Pinpoint the cell where the given text exists, returning its (X, Y) midpoint coordinate. 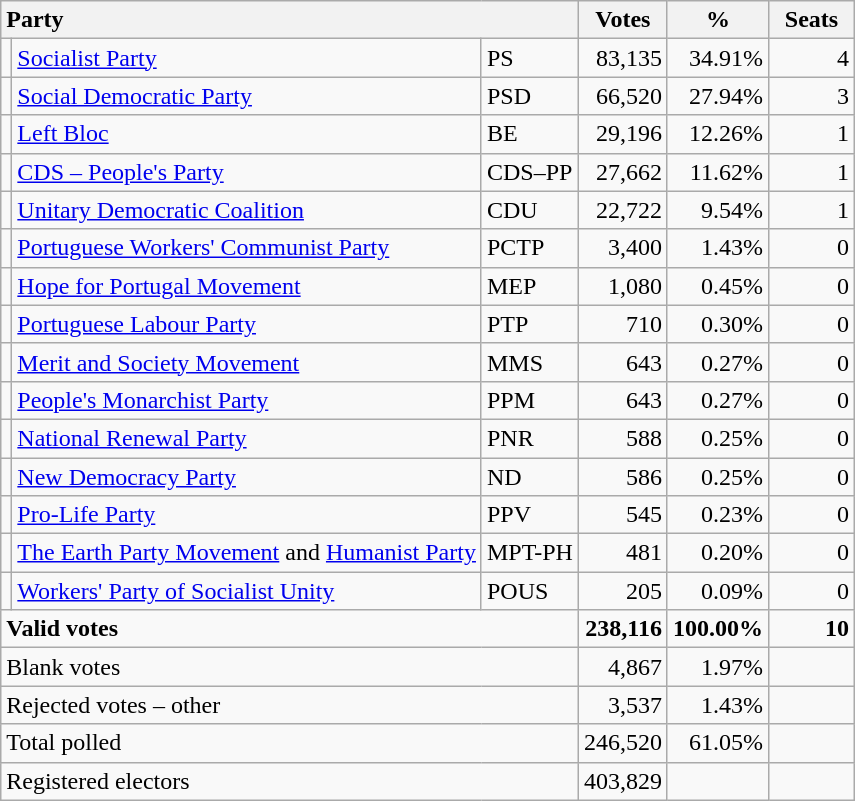
83,135 (622, 58)
61.05% (718, 743)
205 (622, 591)
10 (811, 629)
3 (811, 96)
545 (622, 515)
3,400 (622, 248)
MMS (530, 362)
PPM (530, 400)
Workers' Party of Socialist Unity (247, 591)
People's Monarchist Party (247, 400)
4,867 (622, 667)
246,520 (622, 743)
Social Democratic Party (247, 96)
% (718, 20)
CDS – People's Party (247, 172)
481 (622, 553)
Rejected votes – other (290, 705)
Left Bloc (247, 134)
0.30% (718, 324)
BE (530, 134)
Portuguese Labour Party (247, 324)
27.94% (718, 96)
0.09% (718, 591)
3,537 (622, 705)
MEP (530, 286)
Socialist Party (247, 58)
Unitary Democratic Coalition (247, 210)
29,196 (622, 134)
9.54% (718, 210)
100.00% (718, 629)
Votes (622, 20)
Hope for Portugal Movement (247, 286)
PSD (530, 96)
PS (530, 58)
0.45% (718, 286)
CDS–PP (530, 172)
403,829 (622, 781)
Blank votes (290, 667)
588 (622, 438)
Valid votes (290, 629)
MPT-PH (530, 553)
ND (530, 477)
1.97% (718, 667)
PNR (530, 438)
0.23% (718, 515)
POUS (530, 591)
PCTP (530, 248)
National Renewal Party (247, 438)
Merit and Society Movement (247, 362)
Total polled (290, 743)
PTP (530, 324)
CDU (530, 210)
4 (811, 58)
New Democracy Party (247, 477)
PPV (530, 515)
Party (290, 20)
12.26% (718, 134)
0.20% (718, 553)
Registered electors (290, 781)
586 (622, 477)
Portuguese Workers' Communist Party (247, 248)
238,116 (622, 629)
710 (622, 324)
The Earth Party Movement and Humanist Party (247, 553)
Pro-Life Party (247, 515)
66,520 (622, 96)
1,080 (622, 286)
Seats (811, 20)
27,662 (622, 172)
22,722 (622, 210)
11.62% (718, 172)
34.91% (718, 58)
